Return [X, Y] of the center of cell containing provided text 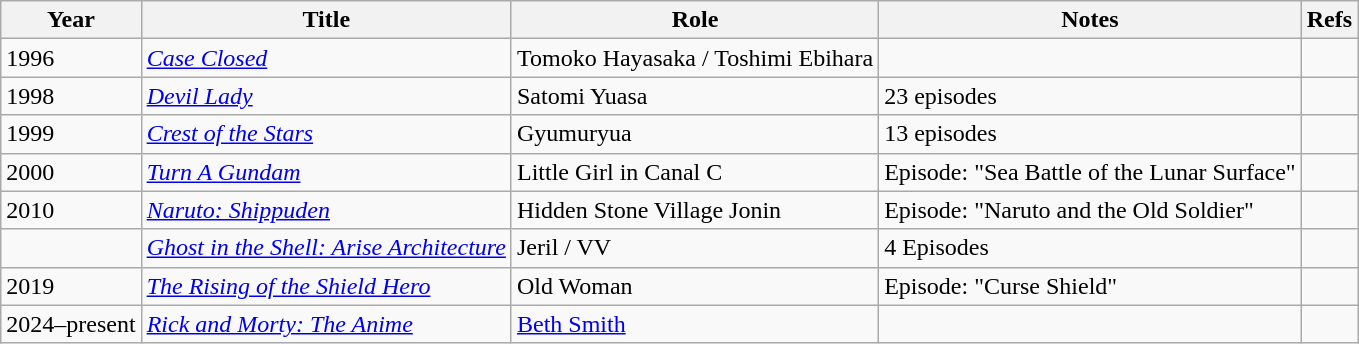
Title [326, 20]
Rick and Morty: The Anime [326, 324]
Episode: "Sea Battle of the Lunar Surface" [1090, 172]
Jeril / VV [694, 248]
Episode: "Naruto and the Old Soldier" [1090, 210]
Satomi Yuasa [694, 96]
Ghost in the Shell: Arise Architecture [326, 248]
1999 [71, 134]
2000 [71, 172]
Crest of the Stars [326, 134]
4 Episodes [1090, 248]
23 episodes [1090, 96]
1998 [71, 96]
2010 [71, 210]
Role [694, 20]
Devil Lady [326, 96]
2019 [71, 286]
Beth Smith [694, 324]
13 episodes [1090, 134]
Refs [1329, 20]
Year [71, 20]
Old Woman [694, 286]
Turn A Gundam [326, 172]
Hidden Stone Village Jonin [694, 210]
The Rising of the Shield Hero [326, 286]
Little Girl in Canal C [694, 172]
2024–present [71, 324]
1996 [71, 58]
Notes [1090, 20]
Episode: "Curse Shield" [1090, 286]
Naruto: Shippuden [326, 210]
Tomoko Hayasaka / Toshimi Ebihara [694, 58]
Gyumuryua [694, 134]
Case Closed [326, 58]
